Return the [X, Y] coordinate for the center point of the cell that contains the specified text.  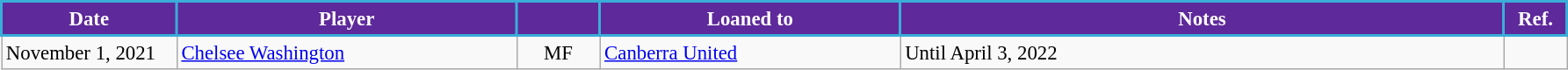
November 1, 2021 [90, 52]
Chelsee Washington [346, 52]
Player [346, 19]
Loaned to [750, 19]
Canberra United [750, 52]
Until April 3, 2022 [1202, 52]
MF [559, 52]
Ref. [1535, 19]
Date [90, 19]
Notes [1202, 19]
